Pinpoint the cell where the given text exists, returning its [X, Y] midpoint coordinate. 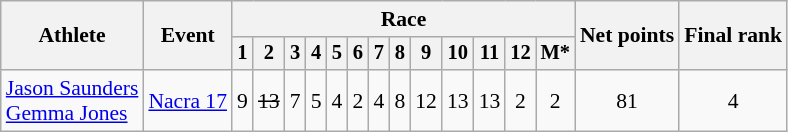
Athlete [72, 36]
Event [188, 36]
6 [358, 54]
81 [627, 100]
3 [296, 54]
10 [458, 54]
M* [556, 54]
Race [404, 19]
Jason SaundersGemma Jones [72, 100]
Final rank [733, 36]
1 [242, 54]
11 [490, 54]
Nacra 17 [188, 100]
Net points [627, 36]
